Pinpoint the cell where the given text exists, returning its (x, y) midpoint coordinate. 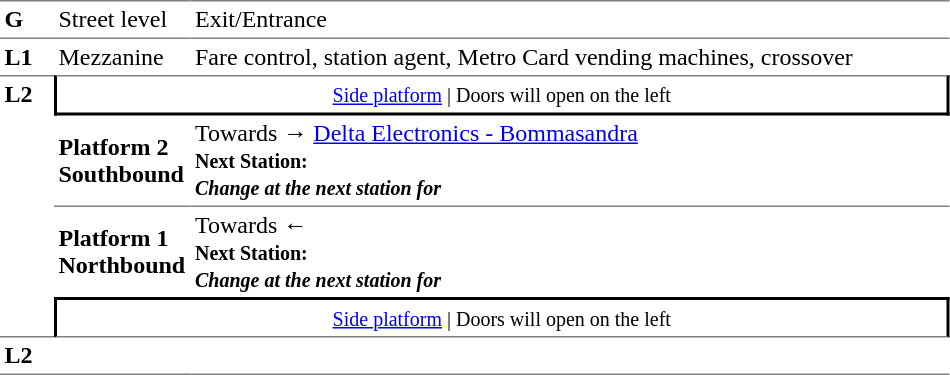
Mezzanine (122, 57)
Platform 2Southbound (122, 162)
Towards → Delta Electronics - BommasandraNext Station: Change at the next station for (570, 162)
L1 (27, 57)
Fare control, station agent, Metro Card vending machines, crossover (570, 57)
G (27, 20)
Street level (122, 20)
Towards ← Next Station: Change at the next station for (570, 252)
Exit/Entrance (570, 20)
L2 (27, 206)
Platform 1Northbound (122, 252)
